Return the [X, Y] coordinate for the center point of the cell that contains the specified text.  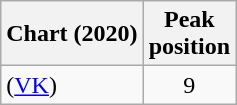
(VK) [72, 85]
Peakposition [189, 34]
9 [189, 85]
Chart (2020) [72, 34]
